Return the (X, Y) coordinate for the center point of the cell that contains the specified text.  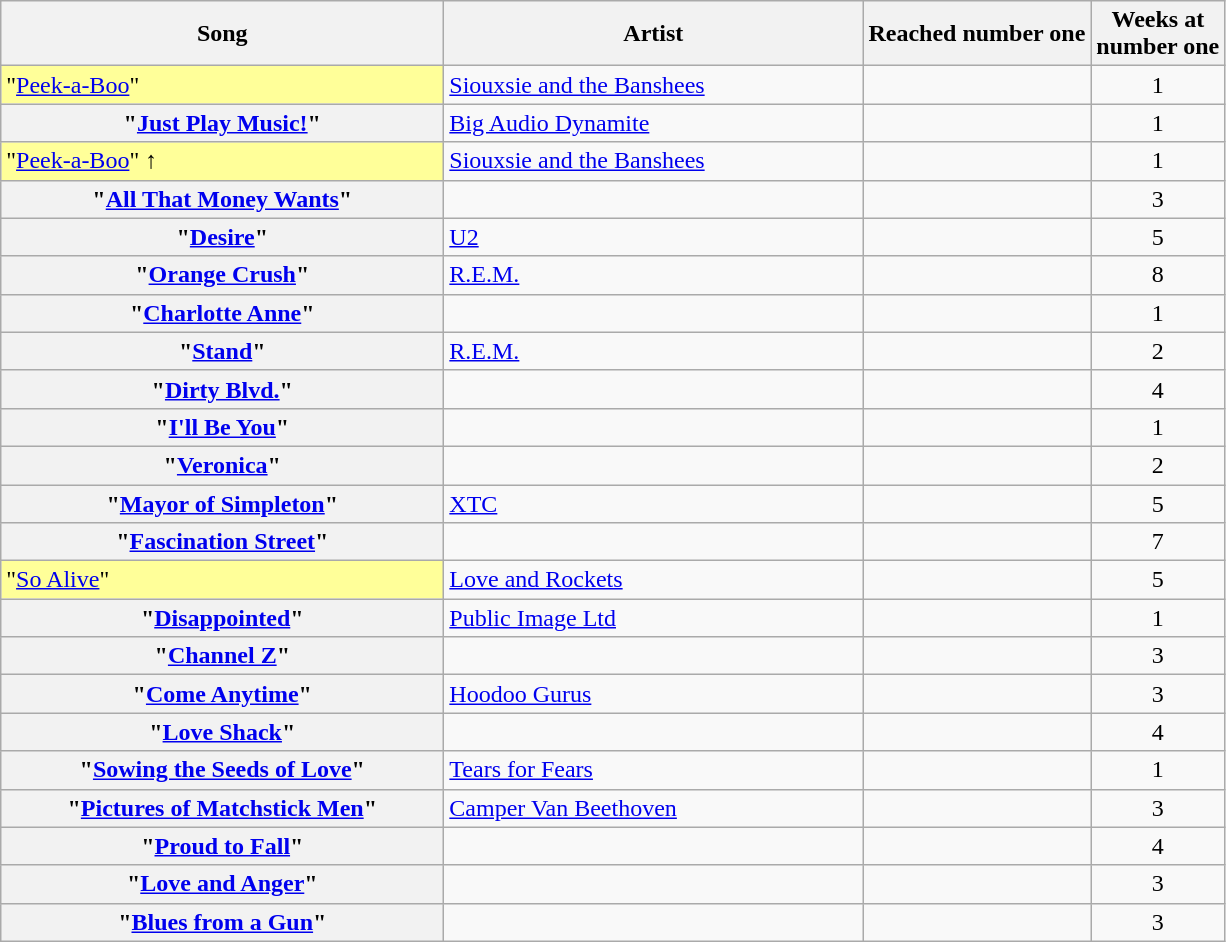
Song (222, 34)
"I'll Be You" (222, 427)
"Dirty Blvd." (222, 389)
"Love Shack" (222, 732)
"Love and Anger" (222, 884)
"Peek-a-Boo" ↑ (222, 161)
"Orange Crush" (222, 275)
"Veronica" (222, 465)
"Sowing the Seeds of Love" (222, 770)
"Fascination Street" (222, 542)
Big Audio Dynamite (654, 123)
"Channel Z" (222, 656)
"Pictures of Matchstick Men" (222, 808)
"Proud to Fall" (222, 846)
"Come Anytime" (222, 694)
"Disappointed" (222, 618)
Artist (654, 34)
Camper Van Beethoven (654, 808)
"Peek-a-Boo" (222, 85)
"Mayor of Simpleton" (222, 503)
"Blues from a Gun" (222, 922)
XTC (654, 503)
"So Alive" (222, 580)
"All That Money Wants" (222, 199)
Weeks atnumber one (1158, 34)
"Charlotte Anne" (222, 313)
7 (1158, 542)
8 (1158, 275)
"Just Play Music!" (222, 123)
Public Image Ltd (654, 618)
Tears for Fears (654, 770)
Reached number one (977, 34)
"Stand" (222, 351)
Hoodoo Gurus (654, 694)
"Desire" (222, 237)
U2 (654, 237)
Love and Rockets (654, 580)
